Locate the cell with the specified text and output its (X, Y) center coordinate. 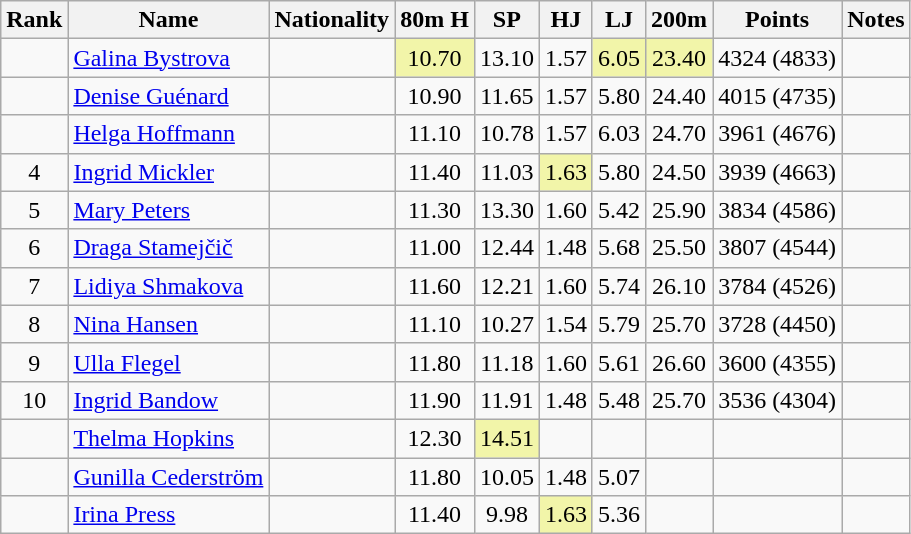
Irina Press (168, 515)
4324 (4833) (778, 58)
9 (34, 362)
5.36 (618, 515)
3536 (4304) (778, 400)
6.03 (618, 134)
11.30 (435, 210)
80m H (435, 20)
6 (34, 248)
8 (34, 324)
10.27 (506, 324)
Nina Hansen (168, 324)
11.03 (506, 172)
24.40 (680, 96)
7 (34, 286)
Mary Peters (168, 210)
5 (34, 210)
Nationality (332, 20)
5.61 (618, 362)
Lidiya Shmakova (168, 286)
13.30 (506, 210)
6.05 (618, 58)
Name (168, 20)
12.30 (435, 438)
200m (680, 20)
Ingrid Bandow (168, 400)
11.00 (435, 248)
3728 (4450) (778, 324)
Ulla Flegel (168, 362)
SP (506, 20)
Points (778, 20)
3600 (4355) (778, 362)
26.10 (680, 286)
HJ (566, 20)
Ingrid Mickler (168, 172)
Draga Stamejčič (168, 248)
10 (34, 400)
Helga Hoffmann (168, 134)
Rank (34, 20)
5.68 (618, 248)
24.50 (680, 172)
10.78 (506, 134)
3807 (4544) (778, 248)
23.40 (680, 58)
4015 (4735) (778, 96)
5.07 (618, 477)
3961 (4676) (778, 134)
12.44 (506, 248)
11.91 (506, 400)
13.10 (506, 58)
10.90 (435, 96)
Notes (876, 20)
11.18 (506, 362)
14.51 (506, 438)
25.50 (680, 248)
9.98 (506, 515)
12.21 (506, 286)
11.65 (506, 96)
11.60 (435, 286)
1.54 (566, 324)
10.05 (506, 477)
5.48 (618, 400)
Denise Guénard (168, 96)
3939 (4663) (778, 172)
Gunilla Cederström (168, 477)
4 (34, 172)
LJ (618, 20)
Thelma Hopkins (168, 438)
11.90 (435, 400)
5.42 (618, 210)
Galina Bystrova (168, 58)
25.90 (680, 210)
24.70 (680, 134)
3784 (4526) (778, 286)
5.79 (618, 324)
26.60 (680, 362)
5.74 (618, 286)
3834 (4586) (778, 210)
10.70 (435, 58)
